Return [X, Y] of the center of cell containing provided text 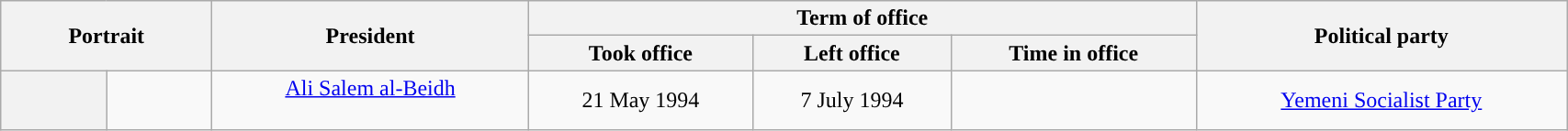
President [371, 36]
Left office [852, 53]
7 July 1994 [852, 101]
Time in office [1073, 53]
Yemeni Socialist Party [1382, 101]
Took office [640, 53]
21 May 1994 [640, 101]
Term of office [862, 18]
Political party [1382, 36]
Ali Salem al-Beidh [371, 101]
Portrait [107, 36]
